Locate the cell with the specified text and output its (x, y) center coordinate. 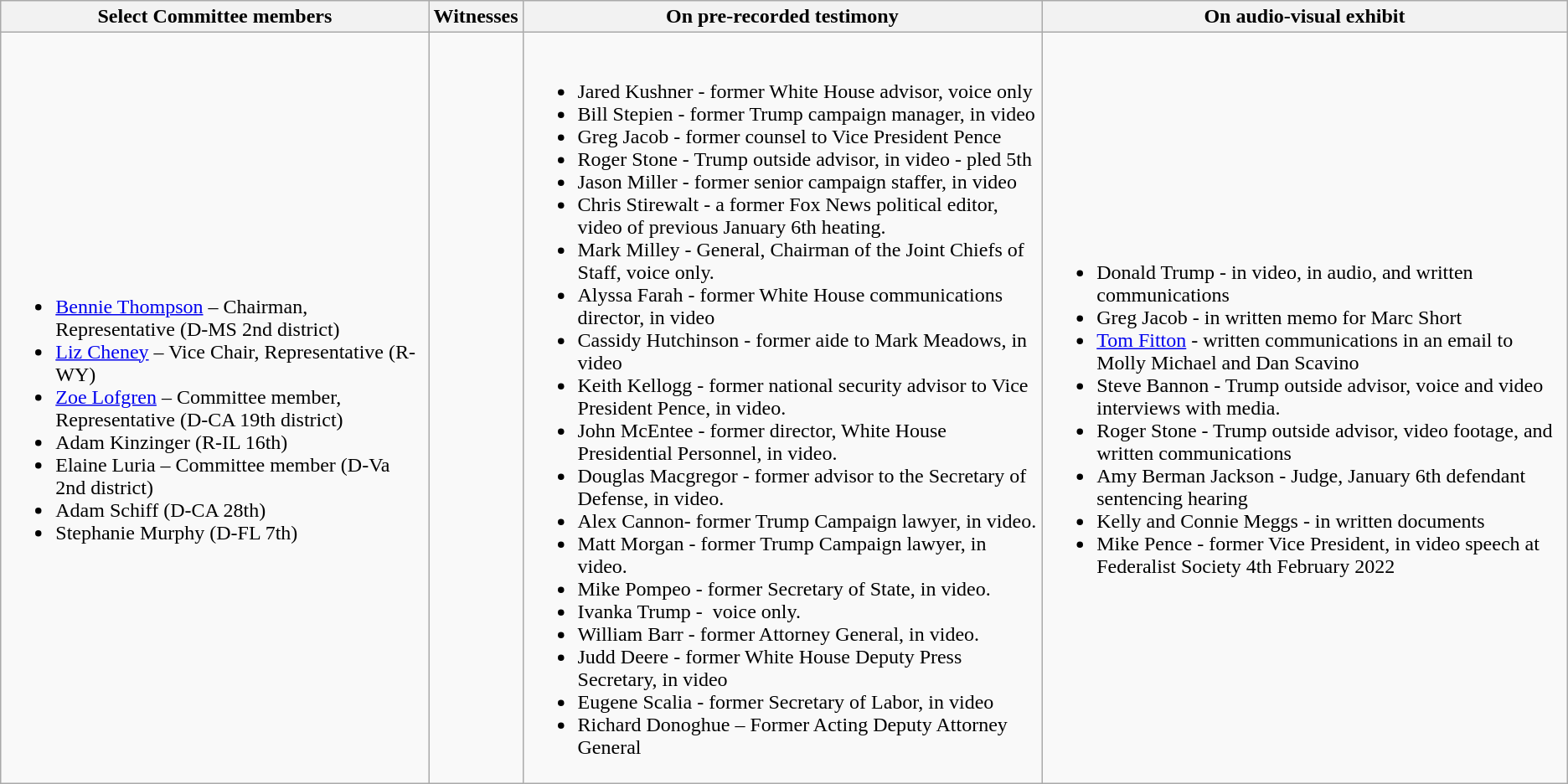
On pre-recorded testimony (782, 17)
On audio-visual exhibit (1305, 17)
Witnesses (476, 17)
Select Committee members (214, 17)
